Provide the (x, y) coordinate of the cell's center where the given text is located.  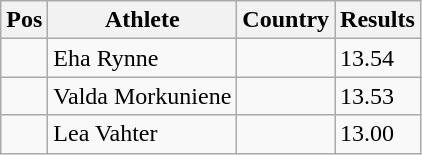
Country (286, 20)
Results (378, 20)
Eha Rynne (142, 58)
Lea Vahter (142, 134)
13.00 (378, 134)
Valda Morkuniene (142, 96)
Pos (24, 20)
Athlete (142, 20)
13.53 (378, 96)
13.54 (378, 58)
